Return the (X, Y) coordinate for the center point of the cell that contains the specified text.  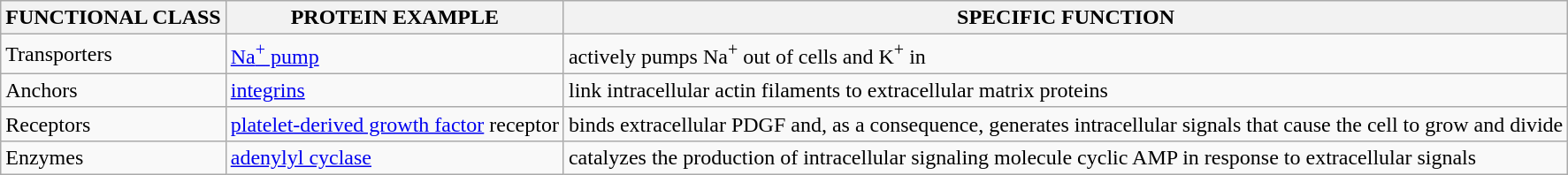
link intracellular actin filaments to extracellular matrix proteins (1065, 90)
PROTEIN EXAMPLE (394, 18)
SPECIFIC FUNCTION (1065, 18)
FUNCTIONAL CLASS (113, 18)
catalyzes the production of intracellular signaling molecule cyclic AMP in response to extracellular signals (1065, 157)
Enzymes (113, 157)
platelet-derived growth factor receptor (394, 124)
Transporters (113, 55)
Anchors (113, 90)
adenylyl cyclase (394, 157)
Na+ pump (394, 55)
integrins (394, 90)
actively pumps Na+ out of cells and K+ in (1065, 55)
Receptors (113, 124)
binds extracellular PDGF and, as a consequence, generates intracellular signals that cause the cell to grow and divide (1065, 124)
